Locate the cell with the specified text and output its (X, Y) center coordinate. 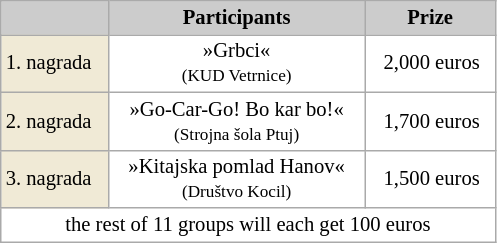
1. nagrada (54, 63)
2. nagrada (54, 121)
2,000 euros (430, 63)
1,500 euros (430, 179)
the rest of 11 groups will each get 100 euros (248, 225)
»Grbci«(KUD Vetrnice) (236, 63)
Prize (430, 17)
3. nagrada (54, 179)
Participants (236, 17)
»Go-Car-Go! Bo kar bo!«(Strojna šola Ptuj) (236, 121)
1,700 euros (430, 121)
»Kitajska pomlad Hanov«(Društvo Kocil) (236, 179)
